Determine the (X, Y) coordinate at the center of the cell enclosing the given text.  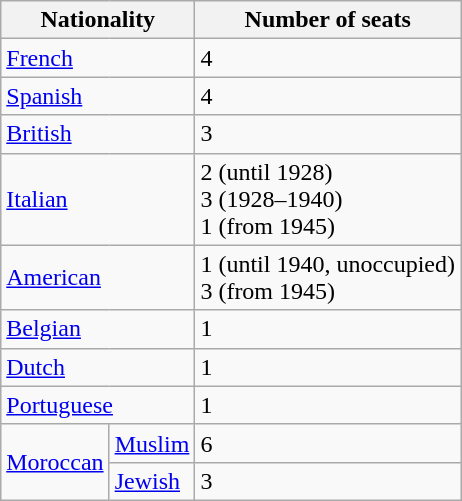
Moroccan (55, 462)
Dutch (98, 367)
American (98, 278)
Portuguese (98, 405)
1 (until 1940, unoccupied)3 (from 1945) (328, 278)
2 (until 1928) 3 (1928–1940) 1 (from 1945) (328, 199)
British (98, 134)
Italian (98, 199)
Jewish (152, 481)
Belgian (98, 329)
Spanish (98, 96)
Muslim (152, 443)
French (98, 58)
Nationality (98, 20)
6 (328, 443)
Number of seats (328, 20)
